Output the (x, y) coordinate of the center of the cell containing the given text.  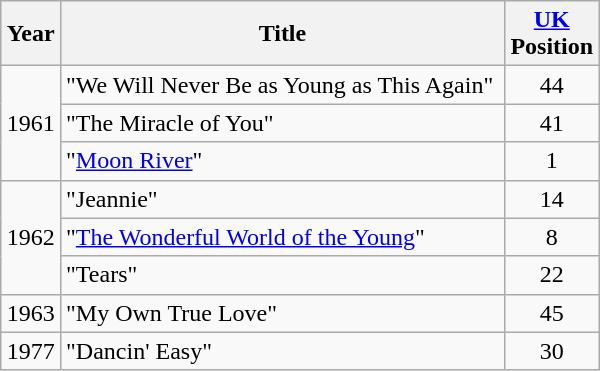
1962 (31, 237)
"My Own True Love" (283, 313)
30 (552, 351)
"Tears" (283, 275)
1 (552, 161)
"Moon River" (283, 161)
1963 (31, 313)
"The Wonderful World of the Young" (283, 237)
"We Will Never Be as Young as This Again" (283, 85)
Year (31, 34)
UKPosition (552, 34)
1961 (31, 123)
14 (552, 199)
44 (552, 85)
"Dancin' Easy" (283, 351)
"The Miracle of You" (283, 123)
8 (552, 237)
Title (283, 34)
41 (552, 123)
45 (552, 313)
22 (552, 275)
1977 (31, 351)
"Jeannie" (283, 199)
